Provide the [x, y] coordinate of the cell's center where the given text is located.  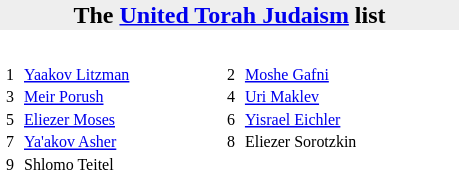
4 [232, 97]
2 [232, 74]
Meir Porush [122, 97]
Eliezer Sorotzkin [348, 142]
5 [12, 120]
Moshe Gafni [348, 74]
The United Torah Judaism list [230, 15]
6 [232, 120]
Eliezer Moses [122, 120]
Yisrael Eichler [348, 120]
8 [232, 142]
1 [12, 74]
Uri Maklev [348, 97]
Ya'akov Asher [122, 142]
7 [12, 142]
3 [12, 97]
Yaakov Litzman [122, 74]
